For the text-containing cell, return its midpoint in (x, y) coordinate format. 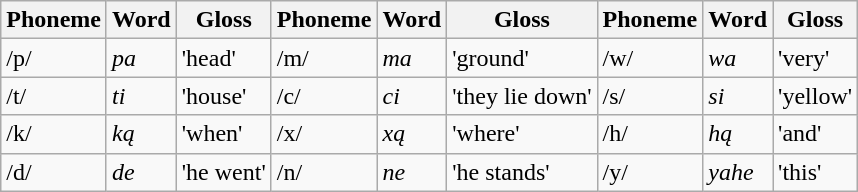
/k/ (54, 134)
'they lie down' (522, 96)
/y/ (650, 172)
'yellow' (816, 96)
yahe (738, 172)
/h/ (650, 134)
/p/ (54, 58)
wa (738, 58)
ką (141, 134)
'when' (224, 134)
pa (141, 58)
/x/ (324, 134)
'head' (224, 58)
'where' (522, 134)
'he stands' (522, 172)
/s/ (650, 96)
/t/ (54, 96)
ti (141, 96)
/n/ (324, 172)
'this' (816, 172)
'and' (816, 134)
'he went' (224, 172)
xą (412, 134)
hą (738, 134)
ne (412, 172)
/w/ (650, 58)
ma (412, 58)
ci (412, 96)
/d/ (54, 172)
'very' (816, 58)
/m/ (324, 58)
de (141, 172)
'ground' (522, 58)
'house' (224, 96)
si (738, 96)
/c/ (324, 96)
